Locate the cell with the specified text and output its [X, Y] center coordinate. 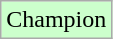
Champion [56, 20]
